Provide the [X, Y] coordinate of the cell's center where the given text is located.  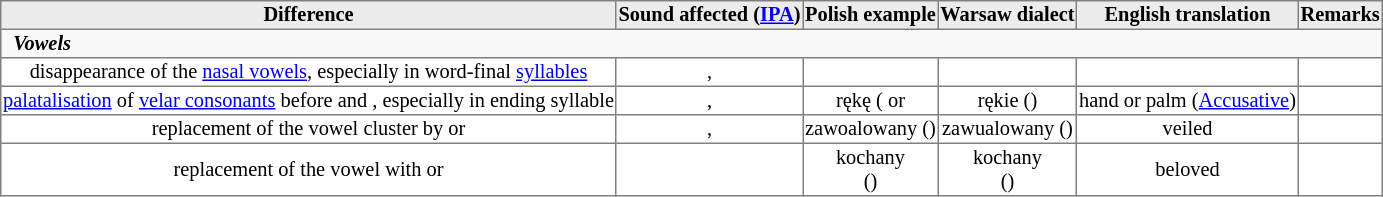
replacement of the vowel with or [308, 169]
zawualowany () [1008, 129]
hand or palm (Accusative) [1188, 100]
Remarks [1340, 15]
rękę ( or [870, 100]
Difference [308, 15]
palatalisation of velar consonants before and , especially in ending syllable [308, 100]
Polish example [870, 15]
rękie () [1008, 100]
veiled [1188, 129]
English translation [1188, 15]
Sound affected (IPA) [710, 15]
Warsaw dialect [1008, 15]
replacement of the vowel cluster by or [308, 129]
Vowels [692, 43]
zawoalowany () [870, 129]
beloved [1188, 169]
disappearance of the nasal vowels, especially in word-final syllables [308, 72]
